Detect which cell encompasses the target text, then output its [X, Y] center coordinate. 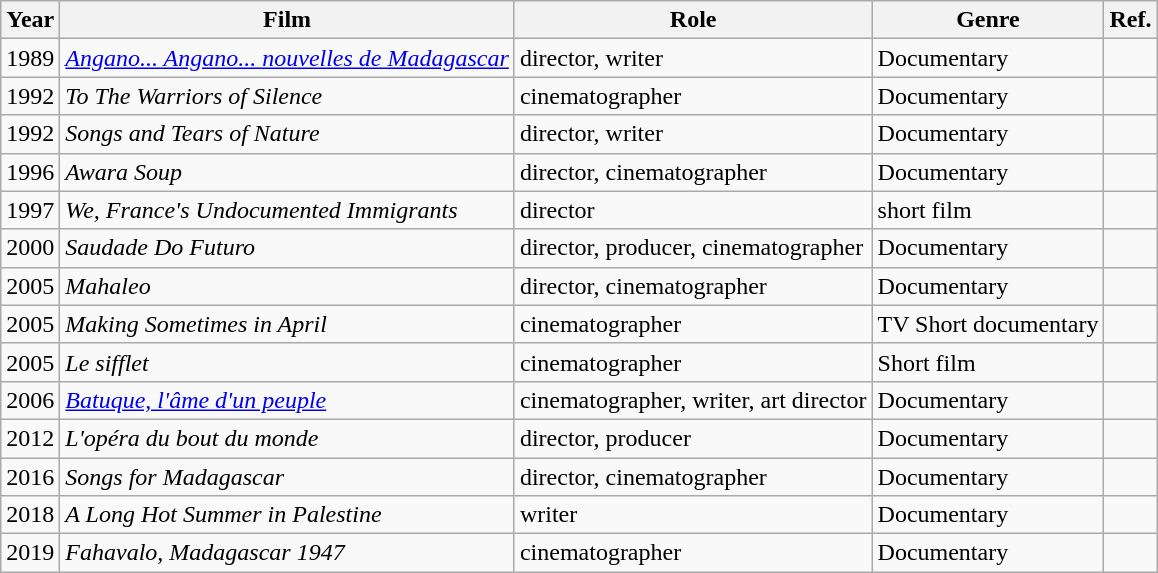
TV Short documentary [988, 324]
Year [30, 20]
director, producer [693, 438]
1996 [30, 172]
director, producer, cinematographer [693, 248]
2000 [30, 248]
Short film [988, 362]
A Long Hot Summer in Palestine [288, 515]
Songs for Madagascar [288, 477]
short film [988, 210]
Awara Soup [288, 172]
2018 [30, 515]
Ref. [1130, 20]
Making Sometimes in April [288, 324]
1997 [30, 210]
2016 [30, 477]
director [693, 210]
Fahavalo, Madagascar 1947 [288, 553]
We, France's Undocumented Immigrants [288, 210]
2019 [30, 553]
writer [693, 515]
Genre [988, 20]
Songs and Tears of Nature [288, 134]
To The Warriors of Silence [288, 96]
Mahaleo [288, 286]
Saudade Do Futuro [288, 248]
Le sifflet [288, 362]
Film [288, 20]
Batuque, l'âme d'un peuple [288, 400]
2012 [30, 438]
1989 [30, 58]
Role [693, 20]
Angano... Angano... nouvelles de Madagascar [288, 58]
L'opéra du bout du monde [288, 438]
2006 [30, 400]
cinematographer, writer, art director [693, 400]
